Capture the cell that displays the provided text and extract its (x, y) central coordinate. 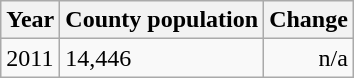
14,446 (162, 58)
County population (162, 20)
n/a (309, 58)
2011 (30, 58)
Year (30, 20)
Change (309, 20)
